Locate the cell with the specified text and output its (X, Y) center coordinate. 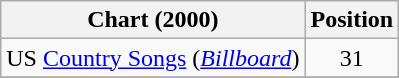
Chart (2000) (153, 20)
31 (352, 58)
Position (352, 20)
US Country Songs (Billboard) (153, 58)
